Determine the [x, y] coordinate at the center of the cell enclosing the given text.  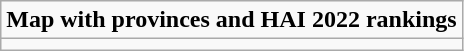
Map with provinces and HAI 2022 rankings [232, 20]
